Provide the (x, y) coordinate of the cell's center where the given text is located.  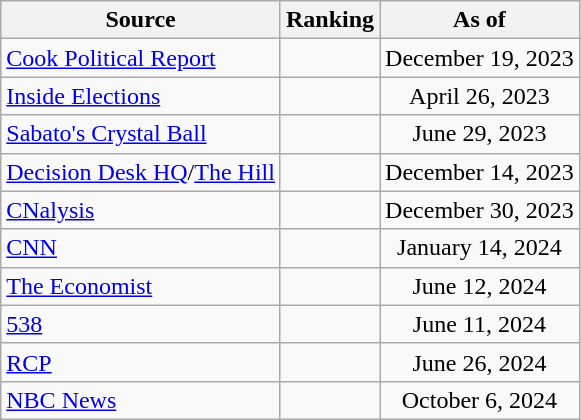
Sabato's Crystal Ball (141, 134)
June 12, 2024 (480, 286)
Decision Desk HQ/The Hill (141, 172)
October 6, 2024 (480, 400)
538 (141, 324)
CNalysis (141, 210)
December 19, 2023 (480, 58)
Ranking (330, 20)
June 29, 2023 (480, 134)
The Economist (141, 286)
April 26, 2023 (480, 96)
December 14, 2023 (480, 172)
June 26, 2024 (480, 362)
Cook Political Report (141, 58)
RCP (141, 362)
As of (480, 20)
Source (141, 20)
NBC News (141, 400)
Inside Elections (141, 96)
CNN (141, 248)
December 30, 2023 (480, 210)
January 14, 2024 (480, 248)
June 11, 2024 (480, 324)
